For the text-containing cell, return its midpoint in (X, Y) coordinate format. 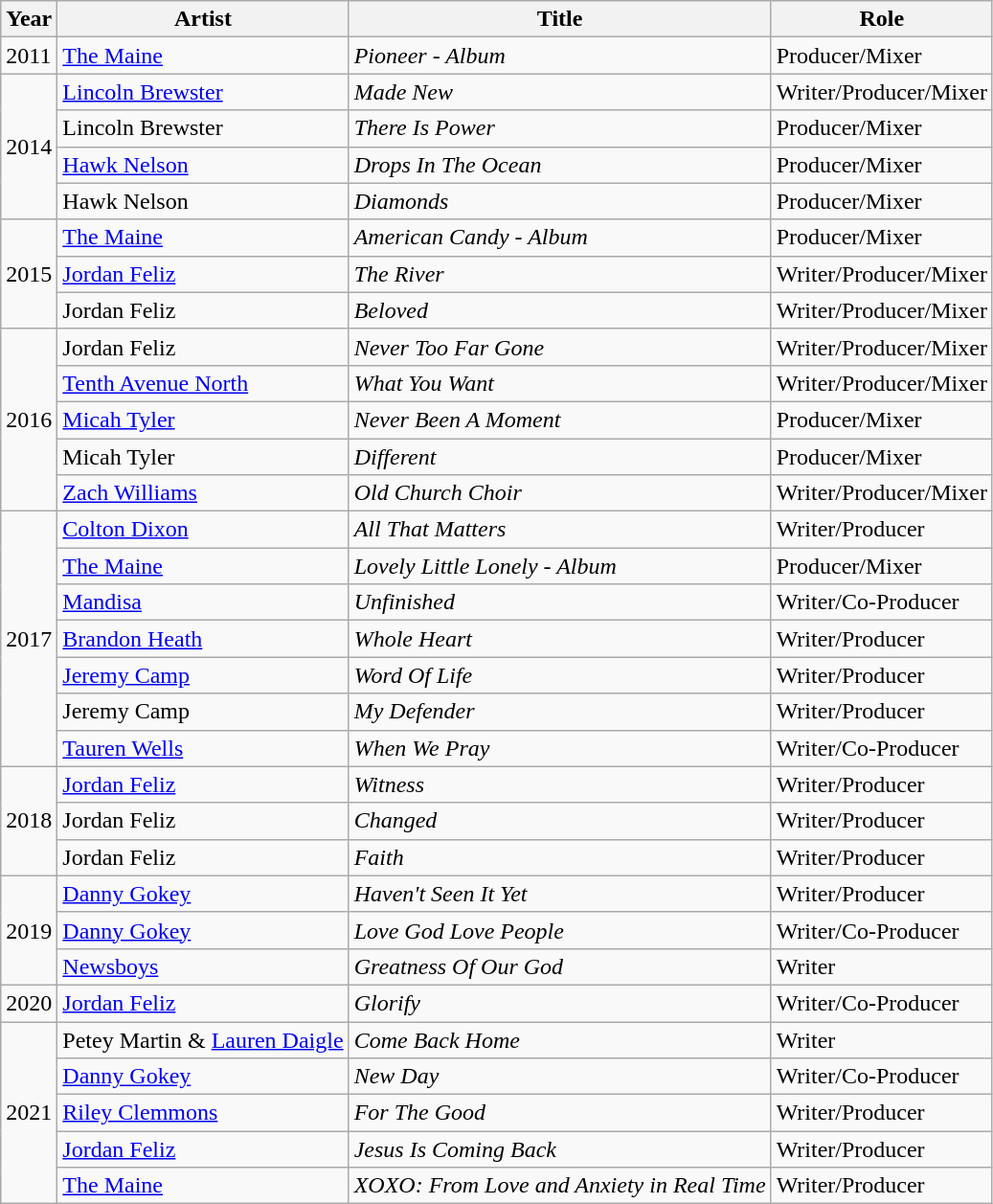
2011 (29, 56)
Diamonds (559, 201)
American Candy - Album (559, 238)
Riley Clemmons (203, 1113)
Never Too Far Gone (559, 347)
Love God Love People (559, 930)
Jesus Is Coming Back (559, 1149)
Word Of Life (559, 675)
All That Matters (559, 530)
My Defender (559, 712)
Different (559, 457)
Colton Dixon (203, 530)
Changed (559, 821)
Never Been A Moment (559, 420)
Witness (559, 784)
Title (559, 19)
2014 (29, 147)
Haven't Seen It Yet (559, 894)
When We Pray (559, 748)
2018 (29, 821)
Beloved (559, 310)
Made New (559, 92)
Tauren Wells (203, 748)
Glorify (559, 1003)
There Is Power (559, 128)
The River (559, 274)
Petey Martin & Lauren Daigle (203, 1039)
For The Good (559, 1113)
2020 (29, 1003)
2015 (29, 274)
2016 (29, 420)
XOXO: From Love and Anxiety in Real Time (559, 1186)
2019 (29, 930)
Lovely Little Lonely - Album (559, 566)
Brandon Heath (203, 639)
Come Back Home (559, 1039)
New Day (559, 1077)
Old Church Choir (559, 493)
Whole Heart (559, 639)
Pioneer - Album (559, 56)
Faith (559, 857)
Mandisa (203, 602)
Tenth Avenue North (203, 383)
Drops In The Ocean (559, 165)
Year (29, 19)
Zach Williams (203, 493)
2021 (29, 1112)
2017 (29, 639)
Role (881, 19)
What You Want (559, 383)
Unfinished (559, 602)
Greatness Of Our God (559, 966)
Newsboys (203, 966)
Artist (203, 19)
